Pinpoint the cell where the given text exists, returning its [x, y] midpoint coordinate. 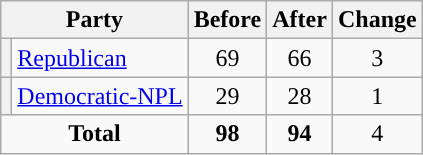
4 [377, 134]
69 [228, 58]
94 [300, 134]
28 [300, 96]
3 [377, 58]
Change [377, 20]
29 [228, 96]
Total [94, 134]
Party [94, 20]
1 [377, 96]
Democratic-NPL [100, 96]
Before [228, 20]
Republican [100, 58]
After [300, 20]
66 [300, 58]
98 [228, 134]
